Provide the [X, Y] coordinate of the cell's center where the given text is located.  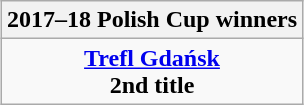
2017–18 Polish Cup winners [152, 20]
Trefl Gdańsk2nd title [152, 72]
